Capture the cell that displays the provided text and extract its (x, y) central coordinate. 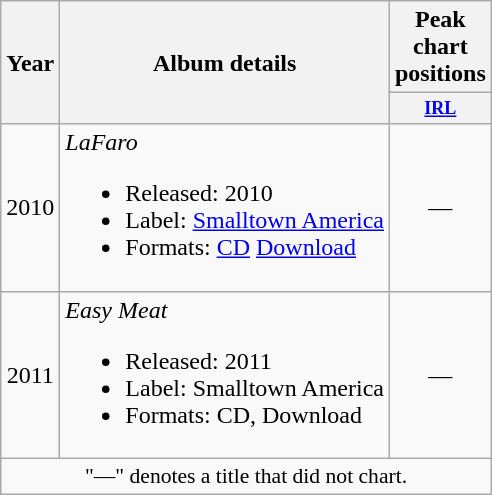
Easy MeatReleased: 2011Label: Smalltown AmericaFormats: CD, Download (225, 374)
2011 (30, 374)
LaFaroReleased: 2010Label: Smalltown AmericaFormats: CD Download (225, 208)
"—" denotes a title that did not chart. (246, 476)
IRL (440, 108)
Year (30, 62)
Album details (225, 62)
2010 (30, 208)
Peak chart positions (440, 47)
